Scan for the cell matching the given text and deliver its (x, y) coordinate at center. 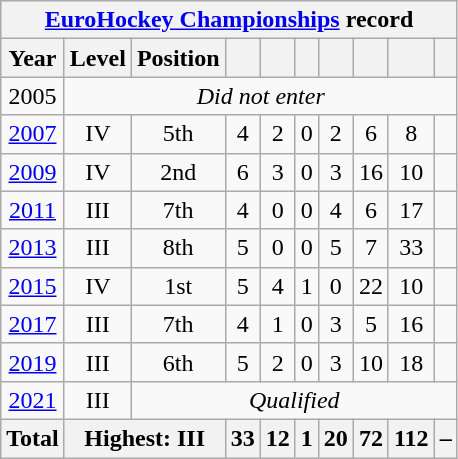
2011 (33, 210)
2013 (33, 248)
72 (370, 438)
2015 (33, 286)
8th (178, 248)
2009 (33, 172)
112 (411, 438)
Highest: III (144, 438)
Did not enter (260, 96)
1st (178, 286)
2007 (33, 134)
7 (370, 248)
20 (336, 438)
– (446, 438)
Total (33, 438)
5th (178, 134)
EuroHockey Championships record (229, 20)
Year (33, 58)
8 (411, 134)
17 (411, 210)
2005 (33, 96)
2019 (33, 362)
18 (411, 362)
12 (278, 438)
2021 (33, 400)
22 (370, 286)
Position (178, 58)
6th (178, 362)
2017 (33, 324)
Qualified (294, 400)
Level (98, 58)
2nd (178, 172)
